Pinpoint the cell where the given text exists, returning its (x, y) midpoint coordinate. 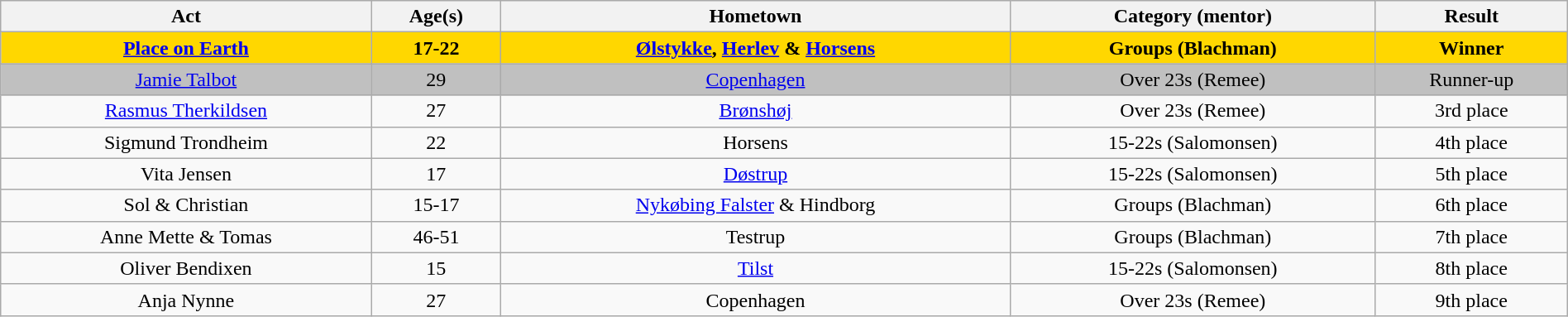
Ølstykke, Herlev & Horsens (756, 48)
Tilst (756, 268)
Sigmund Trondheim (186, 142)
15 (436, 268)
8th place (1471, 268)
7th place (1471, 237)
17 (436, 174)
17-22 (436, 48)
Rasmus Therkildsen (186, 111)
Sol & Christian (186, 205)
Winner (1471, 48)
Anne Mette & Tomas (186, 237)
Oliver Bendixen (186, 268)
22 (436, 142)
Place on Earth (186, 48)
29 (436, 79)
Testrup (756, 237)
Runner-up (1471, 79)
Vita Jensen (186, 174)
Category (mentor) (1193, 17)
9th place (1471, 300)
6th place (1471, 205)
15-17 (436, 205)
46-51 (436, 237)
Brønshøj (756, 111)
Nykøbing Falster & Hindborg (756, 205)
Anja Nynne (186, 300)
Act (186, 17)
Hometown (756, 17)
5th place (1471, 174)
Age(s) (436, 17)
Jamie Talbot (186, 79)
3rd place (1471, 111)
Døstrup (756, 174)
Result (1471, 17)
4th place (1471, 142)
Horsens (756, 142)
